Detect which cell encompasses the target text, then output its (x, y) center coordinate. 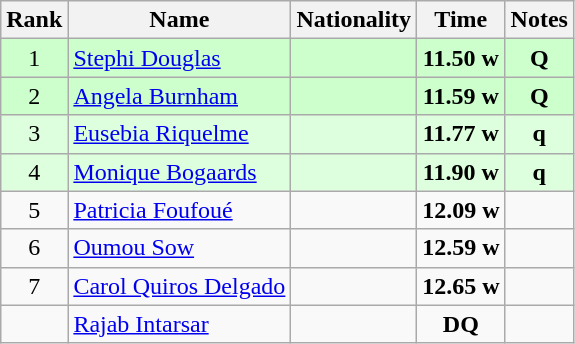
11.59 w (461, 96)
11.90 w (461, 172)
Angela Burnham (180, 96)
Oumou Sow (180, 248)
Stephi Douglas (180, 58)
1 (34, 58)
12.09 w (461, 210)
Patricia Foufoué (180, 210)
2 (34, 96)
5 (34, 210)
12.65 w (461, 286)
6 (34, 248)
7 (34, 286)
Name (180, 20)
Carol Quiros Delgado (180, 286)
Eusebia Riquelme (180, 134)
DQ (461, 324)
11.50 w (461, 58)
Notes (539, 20)
3 (34, 134)
12.59 w (461, 248)
4 (34, 172)
11.77 w (461, 134)
Rank (34, 20)
Rajab Intarsar (180, 324)
Time (461, 20)
Nationality (354, 20)
Monique Bogaards (180, 172)
